Output the [x, y] coordinate of the center of the cell containing the given text.  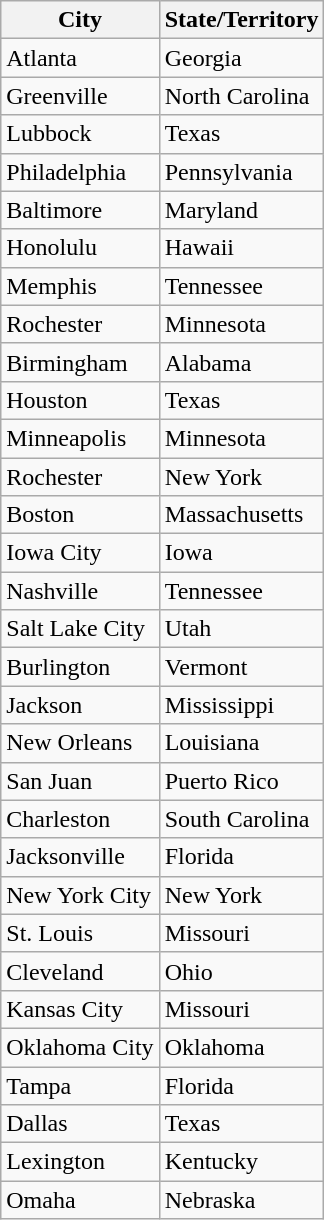
Nashville [80, 591]
Honolulu [80, 248]
Mississippi [242, 705]
Ohio [242, 971]
Memphis [80, 286]
Maryland [242, 210]
Atlanta [80, 58]
Philadelphia [80, 172]
New Orleans [80, 743]
Nebraska [242, 1200]
Burlington [80, 667]
Iowa [242, 553]
City [80, 20]
Pennsylvania [242, 172]
Georgia [242, 58]
Louisiana [242, 743]
Baltimore [80, 210]
Oklahoma City [80, 1047]
Minneapolis [80, 438]
Charleston [80, 819]
Alabama [242, 362]
State/Territory [242, 20]
South Carolina [242, 819]
Lubbock [80, 134]
San Juan [80, 781]
Oklahoma [242, 1047]
Boston [80, 515]
Jackson [80, 705]
Omaha [80, 1200]
Jacksonville [80, 857]
Salt Lake City [80, 629]
Dallas [80, 1124]
Puerto Rico [242, 781]
Utah [242, 629]
Kansas City [80, 1009]
Vermont [242, 667]
Cleveland [80, 971]
Greenville [80, 96]
North Carolina [242, 96]
Lexington [80, 1162]
Kentucky [242, 1162]
Massachusetts [242, 515]
St. Louis [80, 933]
Hawaii [242, 248]
Birmingham [80, 362]
Houston [80, 400]
New York City [80, 895]
Iowa City [80, 553]
Tampa [80, 1085]
